Return [X, Y] of the center of cell containing provided text 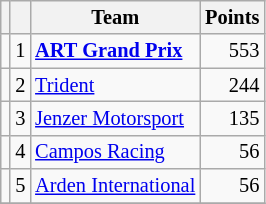
Campos Racing [115, 152]
2 [20, 85]
135 [232, 118]
244 [232, 85]
Points [232, 17]
553 [232, 51]
5 [20, 186]
1 [20, 51]
ART Grand Prix [115, 51]
Trident [115, 85]
3 [20, 118]
Arden International [115, 186]
4 [20, 152]
Team [115, 17]
Jenzer Motorsport [115, 118]
